Identify which cell holds the provided text, then report its [X, Y] central coordinate. 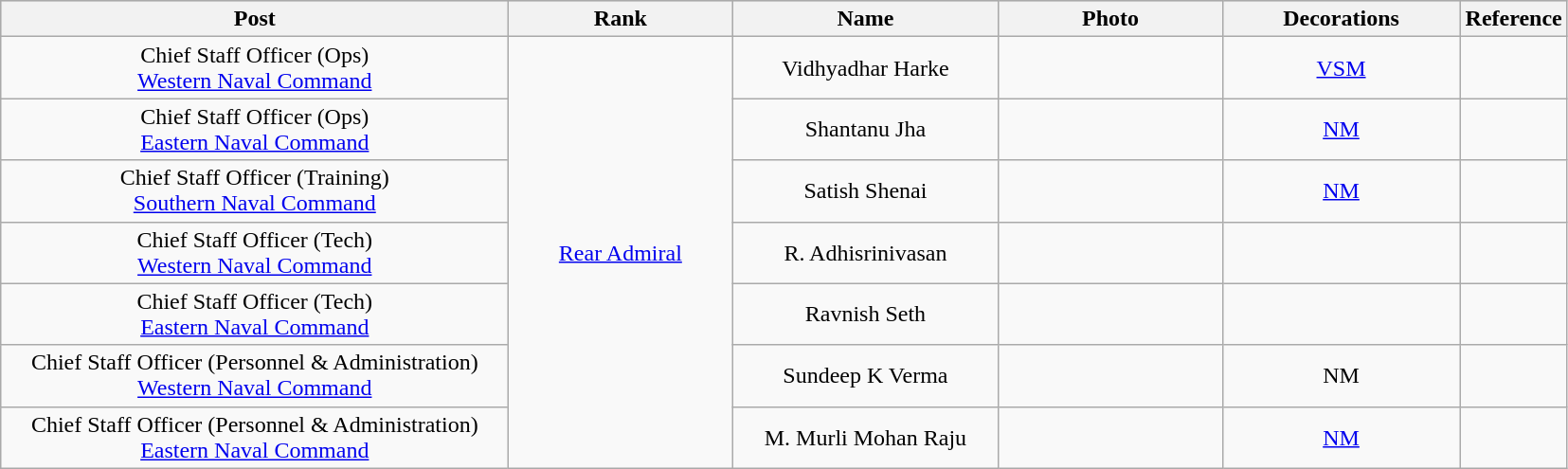
M. Murli Mohan Raju [866, 438]
Rank [621, 19]
Photo [1110, 19]
Rear Admiral [621, 252]
Decorations [1342, 19]
Vidhyadhar Harke [866, 68]
Chief Staff Officer (Personnel & Administration)Eastern Naval Command [255, 438]
VSM [1342, 68]
Chief Staff Officer (Training)Southern Naval Command [255, 191]
Shantanu Jha [866, 129]
Ravnish Seth [866, 315]
Satish Shenai [866, 191]
Chief Staff Officer (Personnel & Administration)Western Naval Command [255, 375]
Chief Staff Officer (Tech)Eastern Naval Command [255, 315]
Chief Staff Officer (Ops)Eastern Naval Command [255, 129]
Sundeep K Verma [866, 375]
Chief Staff Officer (Ops)Western Naval Command [255, 68]
Chief Staff Officer (Tech)Western Naval Command [255, 252]
Post [255, 19]
Name [866, 19]
R. Adhisrinivasan [866, 252]
Reference [1514, 19]
